Identify which cell holds the provided text, then report its (x, y) central coordinate. 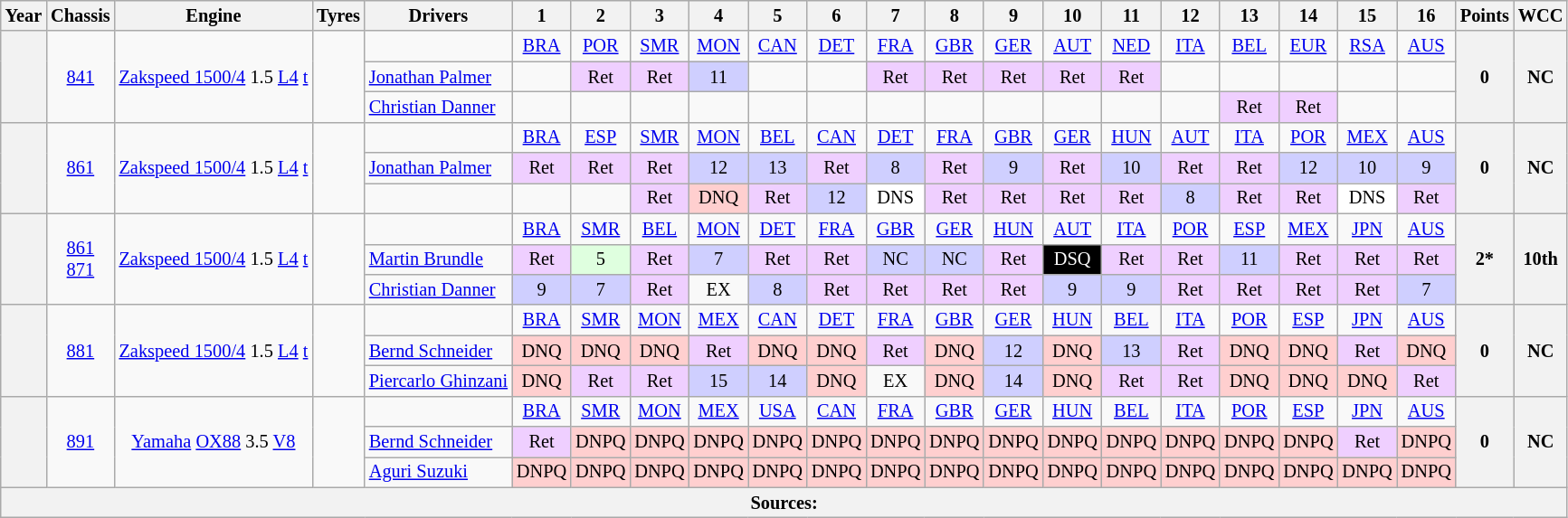
Chassis (80, 15)
Engine (214, 15)
2 (601, 15)
861 (80, 168)
Drivers (438, 15)
1 (541, 15)
861871 (80, 259)
Yamaha OX88 3.5 V8 (214, 441)
RSA (1366, 46)
6 (836, 15)
NED (1131, 46)
3 (659, 15)
EUR (1308, 46)
891 (80, 441)
Martin Brundle (438, 259)
841 (80, 76)
Points (1485, 15)
Year (24, 15)
WCC (1541, 15)
4 (718, 15)
881 (80, 351)
Aguri Suzuki (438, 472)
Tyres (338, 15)
DSQ (1073, 259)
16 (1426, 15)
10th (1541, 259)
2* (1485, 259)
Piercarlo Ghinzani (438, 381)
Sources: (784, 503)
USA (778, 411)
